Output the (x, y) coordinate of the center of the cell containing the given text.  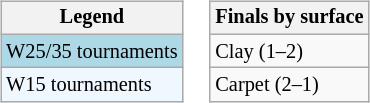
Carpet (2–1) (289, 85)
Clay (1–2) (289, 51)
Legend (92, 18)
Finals by surface (289, 18)
W25/35 tournaments (92, 51)
W15 tournaments (92, 85)
